From the cell containing the given text, extract its center point as (x, y) coordinate. 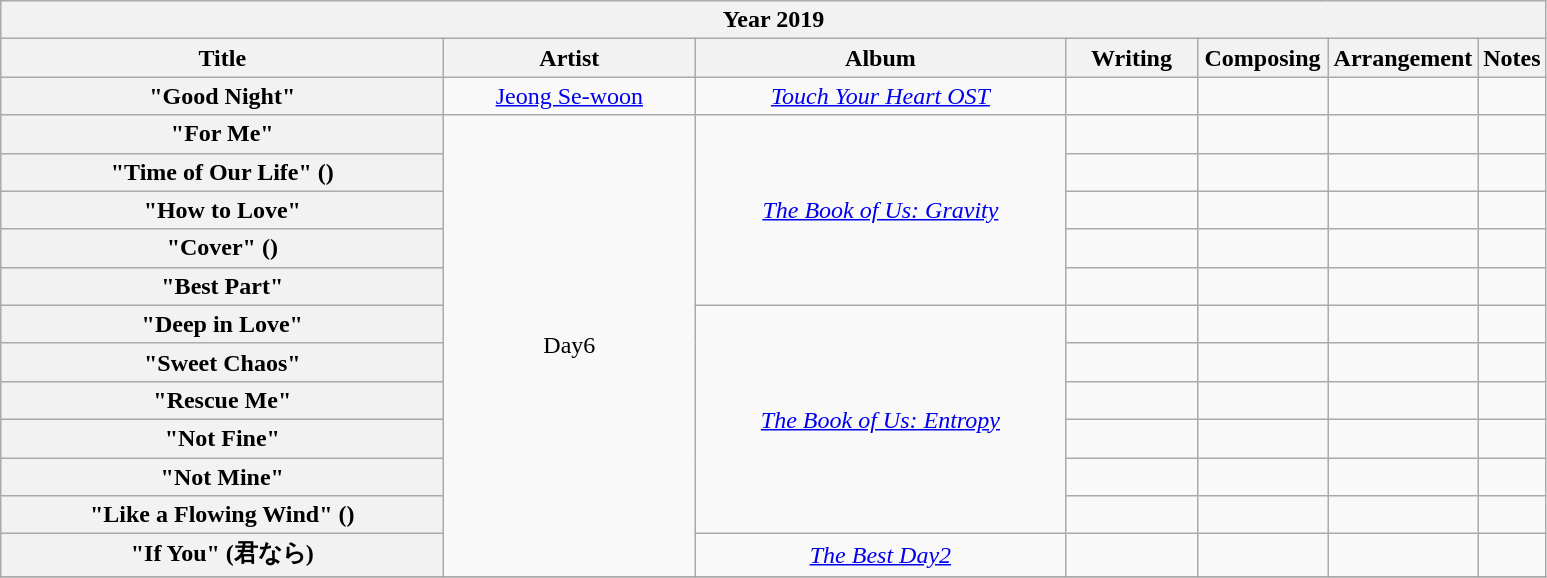
Artist (570, 58)
Notes (1512, 58)
The Best Day2 (880, 556)
Album (880, 58)
Writing (1132, 58)
"Cover" () (222, 248)
"Time of Our Life" () (222, 172)
"For Me" (222, 134)
Year 2019 (774, 20)
"Rescue Me" (222, 400)
The Book of Us: Gravity (880, 210)
"If You" (君なら) (222, 556)
The Book of Us: Entropy (880, 419)
Day6 (570, 346)
"Like a Flowing Wind" () (222, 515)
"Not Mine" (222, 477)
"Not Fine" (222, 438)
"Good Night" (222, 96)
Title (222, 58)
"Best Part" (222, 286)
"Deep in Love" (222, 324)
Jeong Se-woon (570, 96)
"How to Love" (222, 210)
Touch Your Heart OST (880, 96)
"Sweet Chaos" (222, 362)
Composing (1262, 58)
Arrangement (1403, 58)
